Detect which cell encompasses the target text, then output its [X, Y] center coordinate. 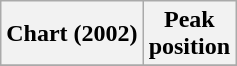
Peakposition [189, 34]
Chart (2002) [72, 34]
